Output the (x, y) coordinate of the center of the cell containing the given text.  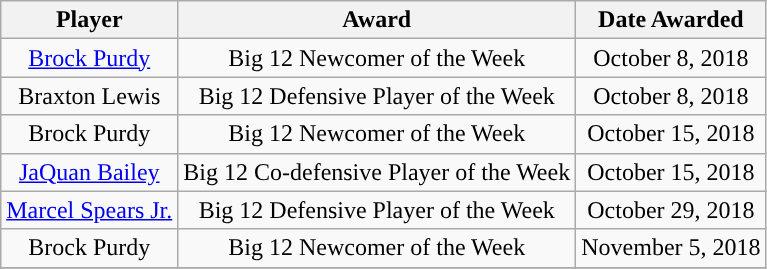
Marcel Spears Jr. (90, 210)
October 29, 2018 (671, 210)
Award (377, 20)
JaQuan Bailey (90, 172)
November 5, 2018 (671, 248)
Braxton Lewis (90, 96)
Big 12 Co-defensive Player of the Week (377, 172)
Player (90, 20)
Date Awarded (671, 20)
